From the cell containing the given text, extract its center point as [x, y] coordinate. 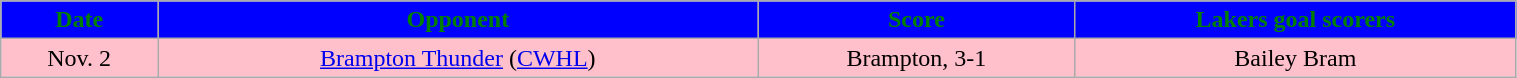
Bailey Bram [1296, 58]
Brampton, 3-1 [916, 58]
Nov. 2 [80, 58]
Date [80, 20]
Brampton Thunder (CWHL) [458, 58]
Score [916, 20]
Opponent [458, 20]
Lakers goal scorers [1296, 20]
